Find where the given text appears and provide that cell's center as (X, Y) coordinate. 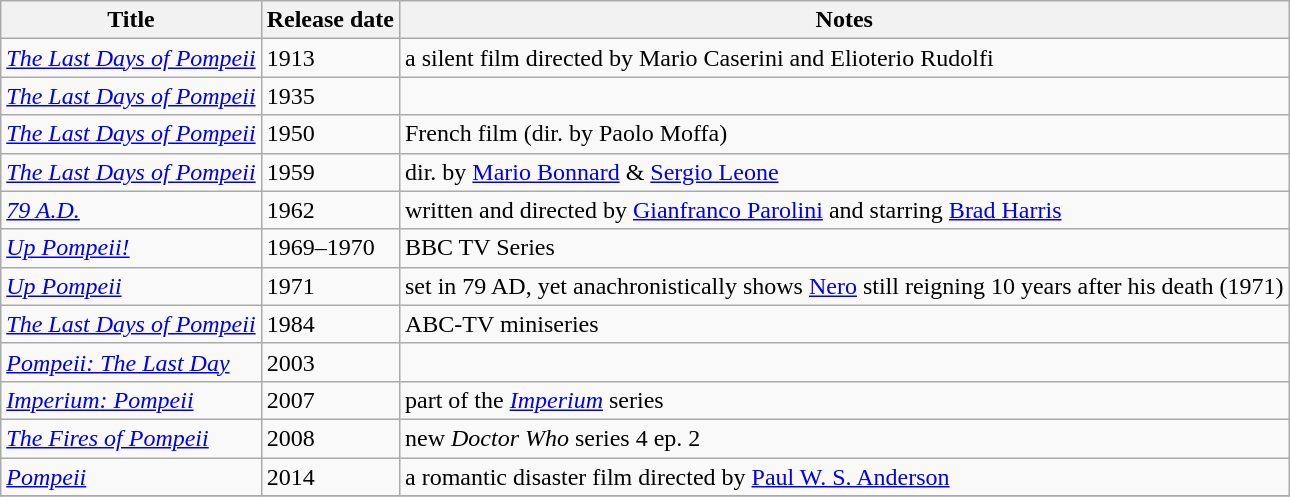
2014 (330, 477)
Title (131, 20)
1913 (330, 58)
Up Pompeii (131, 286)
2003 (330, 362)
new Doctor Who series 4 ep. 2 (844, 438)
Up Pompeii! (131, 248)
a silent film directed by Mario Caserini and Elioterio Rudolfi (844, 58)
Pompeii (131, 477)
79 A.D. (131, 210)
Pompeii: The Last Day (131, 362)
1969–1970 (330, 248)
2007 (330, 400)
1935 (330, 96)
Release date (330, 20)
written and directed by Gianfranco Parolini and starring Brad Harris (844, 210)
ABC-TV miniseries (844, 324)
BBC TV Series (844, 248)
The Fires of Pompeii (131, 438)
a romantic disaster film directed by Paul W. S. Anderson (844, 477)
set in 79 AD, yet anachronistically shows Nero still reigning 10 years after his death (1971) (844, 286)
2008 (330, 438)
part of the Imperium series (844, 400)
1984 (330, 324)
dir. by Mario Bonnard & Sergio Leone (844, 172)
1962 (330, 210)
1971 (330, 286)
Imperium: Pompeii (131, 400)
1950 (330, 134)
Notes (844, 20)
1959 (330, 172)
French film (dir. by Paolo Moffa) (844, 134)
